Search for the cell housing the specified text and yield its [X, Y] center coordinate. 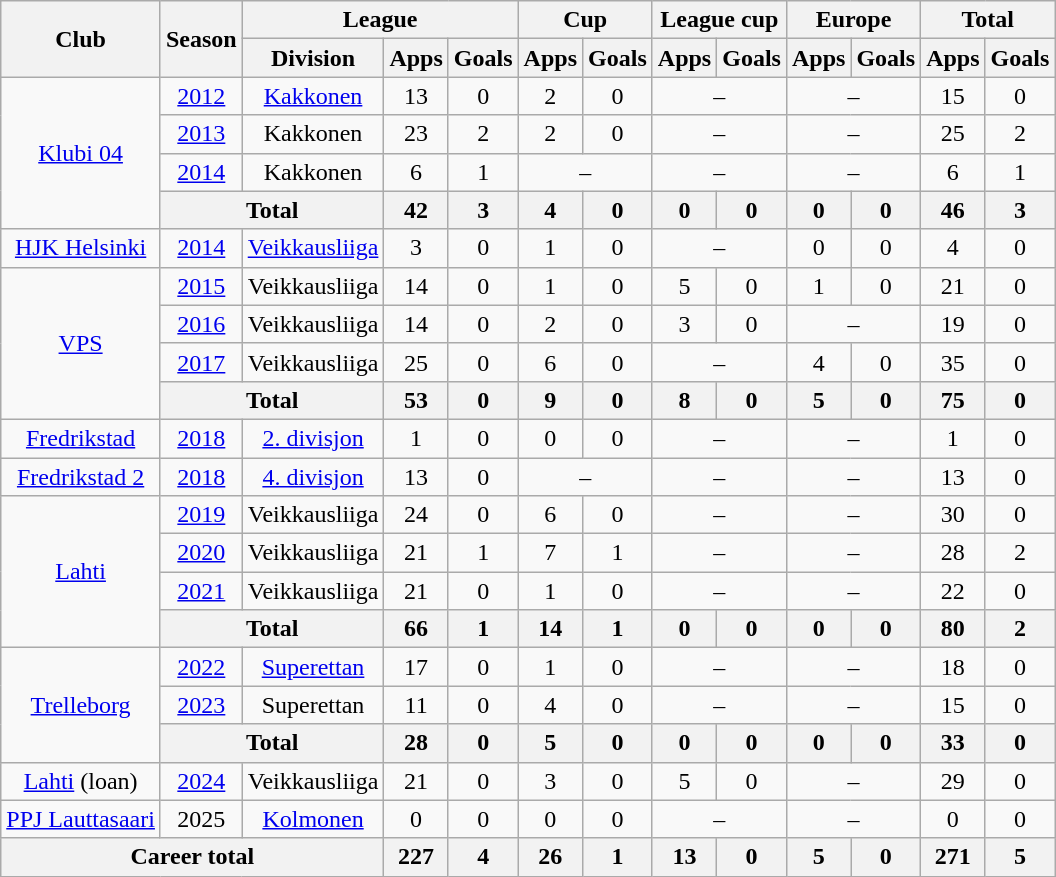
2017 [201, 362]
22 [953, 591]
2013 [201, 134]
35 [953, 362]
Kolmonen [313, 819]
4. divisjon [313, 477]
8 [684, 400]
Season [201, 39]
Club [81, 39]
271 [953, 857]
Trelleborg [81, 705]
HJK Helsinki [81, 248]
33 [953, 743]
53 [416, 400]
PPJ Lauttasaari [81, 819]
227 [416, 857]
League cup [719, 20]
66 [416, 629]
17 [416, 667]
Cup [585, 20]
9 [550, 400]
2023 [201, 705]
42 [416, 210]
23 [416, 134]
75 [953, 400]
19 [953, 324]
Lahti (loan) [81, 781]
Lahti [81, 572]
2019 [201, 515]
2021 [201, 591]
VPS [81, 343]
29 [953, 781]
2020 [201, 553]
Europe [853, 20]
League [380, 20]
2015 [201, 286]
2022 [201, 667]
7 [550, 553]
11 [416, 705]
2024 [201, 781]
2. divisjon [313, 438]
26 [550, 857]
18 [953, 667]
2012 [201, 96]
Klubi 04 [81, 153]
Career total [192, 857]
2016 [201, 324]
24 [416, 515]
Division [313, 58]
Fredrikstad [81, 438]
2025 [201, 819]
Fredrikstad 2 [81, 477]
46 [953, 210]
30 [953, 515]
80 [953, 629]
